From the cell containing the given text, extract its center point as (x, y) coordinate. 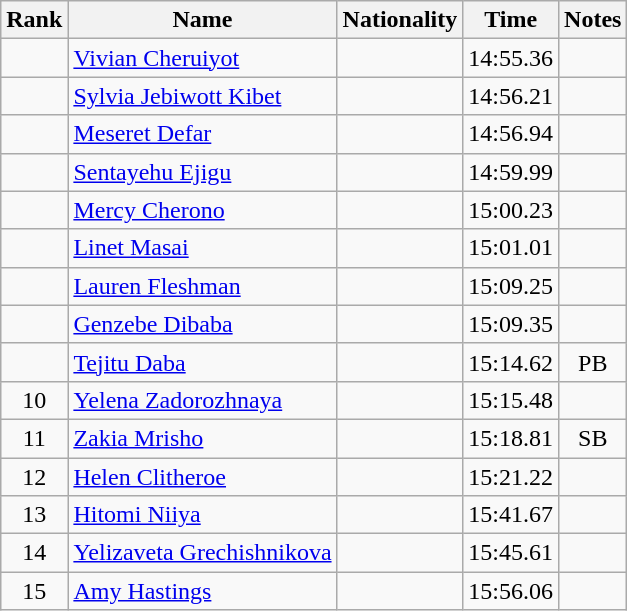
Yelizaveta Grechishnikova (202, 553)
15:18.81 (511, 438)
Sylvia Jebiwott Kibet (202, 96)
Tejitu Daba (202, 362)
Yelena Zadorozhnaya (202, 400)
15 (34, 591)
15:09.25 (511, 286)
PB (593, 362)
Lauren Fleshman (202, 286)
Nationality (400, 20)
14:56.21 (511, 96)
15:00.23 (511, 210)
15:45.61 (511, 553)
13 (34, 515)
Rank (34, 20)
14:55.36 (511, 58)
14:59.99 (511, 172)
15:14.62 (511, 362)
15:41.67 (511, 515)
15:01.01 (511, 248)
SB (593, 438)
Genzebe Dibaba (202, 324)
Linet Masai (202, 248)
Hitomi Niiya (202, 515)
14 (34, 553)
Time (511, 20)
Zakia Mrisho (202, 438)
Helen Clitheroe (202, 477)
15:21.22 (511, 477)
Amy Hastings (202, 591)
Sentayehu Ejigu (202, 172)
15:15.48 (511, 400)
12 (34, 477)
Meseret Defar (202, 134)
11 (34, 438)
Notes (593, 20)
15:09.35 (511, 324)
10 (34, 400)
14:56.94 (511, 134)
15:56.06 (511, 591)
Mercy Cherono (202, 210)
Name (202, 20)
Vivian Cheruiyot (202, 58)
